Extract the [x, y] coordinate from the center of the cell holding the provided text.  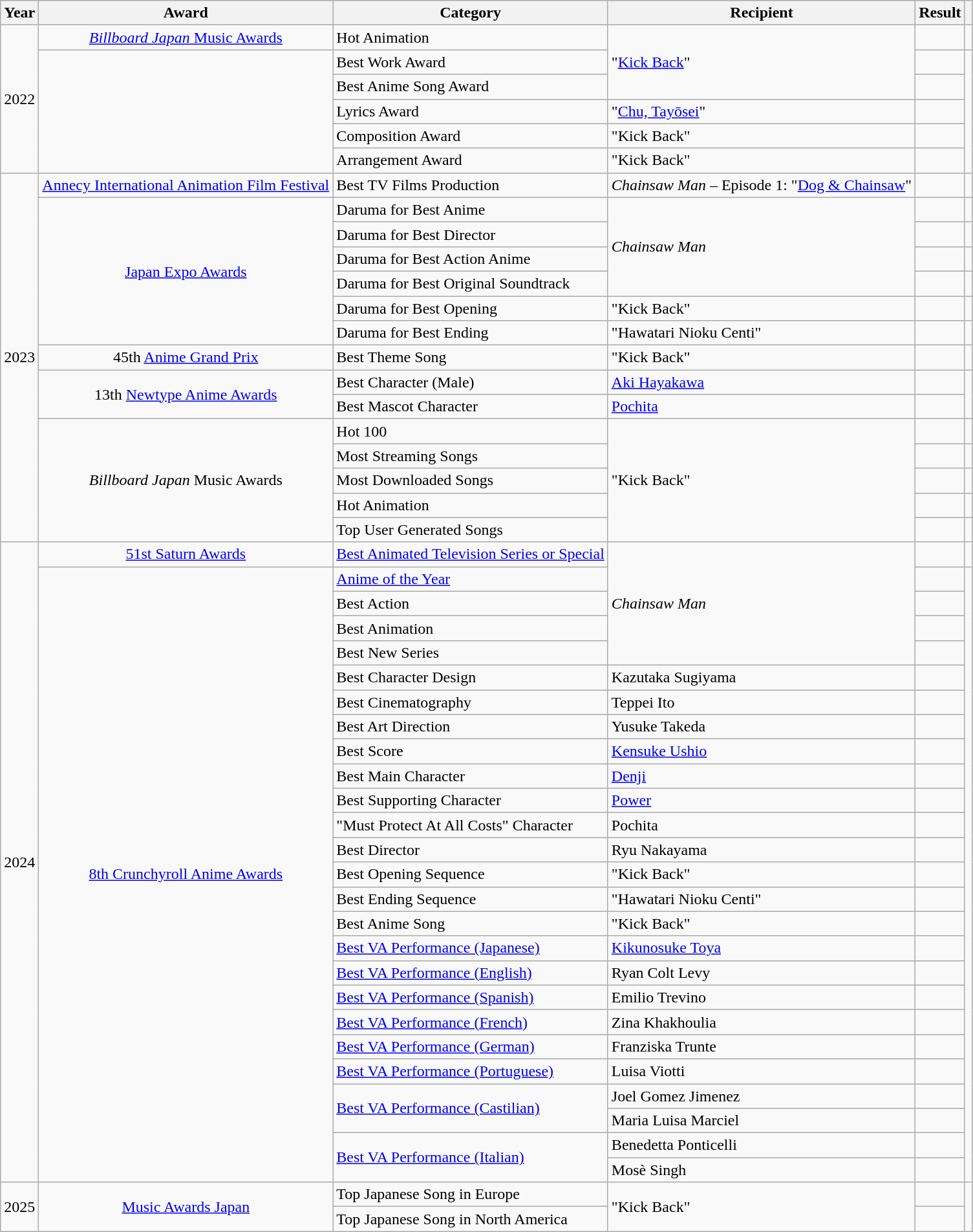
Best VA Performance (Portuguese) [471, 1071]
13th Newtype Anime Awards [186, 394]
Top Japanese Song in Europe [471, 1194]
Best Anime Song Award [471, 87]
2023 [19, 357]
Best Cinematography [471, 702]
Power [762, 801]
Result [940, 13]
"Chu, Tayōsei" [762, 111]
Best Theme Song [471, 358]
45th Anime Grand Prix [186, 358]
2022 [19, 99]
Best Action [471, 603]
Best Director [471, 850]
Best VA Performance (French) [471, 1022]
Kazutaka Sugiyama [762, 677]
"Must Protect At All Costs" Character [471, 825]
Best Mascot Character [471, 407]
Teppei Ito [762, 702]
Best VA Performance (Japanese) [471, 948]
Aki Hayakawa [762, 382]
Kikunosuke Toya [762, 948]
Best Opening Sequence [471, 874]
Emilio Trevino [762, 997]
Denji [762, 776]
2025 [19, 1207]
Benedetta Ponticelli [762, 1145]
Best Ending Sequence [471, 899]
Best VA Performance (German) [471, 1046]
Ryan Colt Levy [762, 973]
2024 [19, 862]
Most Downloaded Songs [471, 481]
Top Japanese Song in North America [471, 1219]
Arrangement Award [471, 160]
Yusuke Takeda [762, 727]
Best Character (Male) [471, 382]
Ryu Nakayama [762, 850]
Best TV Films Production [471, 185]
Japan Expo Awards [186, 271]
Anime of the Year [471, 579]
Best Animated Television Series or Special [471, 554]
Best Anime Song [471, 924]
Best Supporting Character [471, 801]
Best VA Performance (Italian) [471, 1158]
Best Art Direction [471, 727]
Music Awards Japan [186, 1207]
Luisa Viotti [762, 1071]
Best Animation [471, 628]
Top User Generated Songs [471, 530]
Daruma for Best Director [471, 234]
Best VA Performance (English) [471, 973]
8th Crunchyroll Anime Awards [186, 874]
Year [19, 13]
Kensuke Ushio [762, 751]
Composition Award [471, 136]
Category [471, 13]
Annecy International Animation Film Festival [186, 185]
Most Streaming Songs [471, 456]
Chainsaw Man – Episode 1: "Dog & Chainsaw" [762, 185]
Recipient [762, 13]
Zina Khakhoulia [762, 1022]
Best New Series [471, 653]
Joel Gomez Jimenez [762, 1096]
Maria Luisa Marciel [762, 1121]
Award [186, 13]
Mosè Singh [762, 1170]
Best Score [471, 751]
Lyrics Award [471, 111]
Best VA Performance (Castilian) [471, 1108]
Daruma for Best Opening [471, 308]
Best Main Character [471, 776]
Daruma for Best Original Soundtrack [471, 283]
Best Character Design [471, 677]
Daruma for Best Ending [471, 333]
Franziska Trunte [762, 1046]
Best Work Award [471, 62]
Daruma for Best Action Anime [471, 259]
Daruma for Best Anime [471, 210]
51st Saturn Awards [186, 554]
Best VA Performance (Spanish) [471, 997]
Hot 100 [471, 431]
